For the text-containing cell, return its midpoint in (x, y) coordinate format. 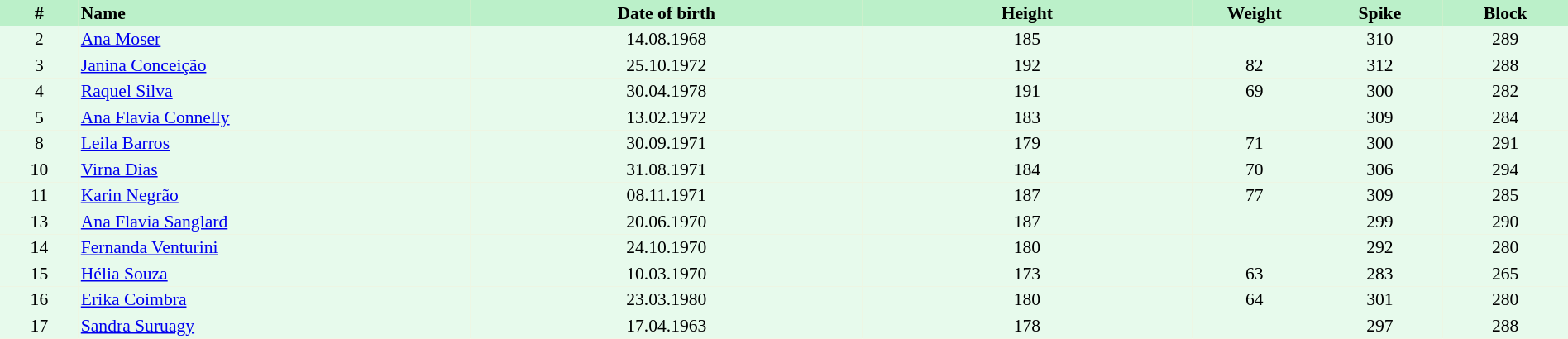
297 (1380, 326)
Ana Flavia Connelly (275, 117)
17 (40, 326)
5 (40, 117)
Name (275, 13)
Block (1505, 13)
70 (1255, 169)
13.02.1972 (667, 117)
17.04.1963 (667, 326)
292 (1380, 248)
291 (1505, 144)
4 (40, 91)
Janina Conceição (275, 65)
8 (40, 144)
63 (1255, 274)
294 (1505, 169)
Ana Moser (275, 40)
13 (40, 222)
185 (1027, 40)
14.08.1968 (667, 40)
16 (40, 299)
312 (1380, 65)
23.03.1980 (667, 299)
31.08.1971 (667, 169)
10 (40, 169)
Height (1027, 13)
Spike (1380, 13)
301 (1380, 299)
11 (40, 195)
290 (1505, 222)
77 (1255, 195)
20.06.1970 (667, 222)
30.09.1971 (667, 144)
310 (1380, 40)
82 (1255, 65)
289 (1505, 40)
Erika Coimbra (275, 299)
24.10.1970 (667, 248)
30.04.1978 (667, 91)
71 (1255, 144)
2 (40, 40)
Weight (1255, 13)
191 (1027, 91)
3 (40, 65)
Virna Dias (275, 169)
Ana Flavia Sanglard (275, 222)
265 (1505, 274)
192 (1027, 65)
Fernanda Venturini (275, 248)
69 (1255, 91)
Sandra Suruagy (275, 326)
178 (1027, 326)
183 (1027, 117)
# (40, 13)
Hélia Souza (275, 274)
08.11.1971 (667, 195)
15 (40, 274)
64 (1255, 299)
283 (1380, 274)
Leila Barros (275, 144)
14 (40, 248)
299 (1380, 222)
179 (1027, 144)
282 (1505, 91)
184 (1027, 169)
Karin Negrão (275, 195)
285 (1505, 195)
306 (1380, 169)
25.10.1972 (667, 65)
10.03.1970 (667, 274)
284 (1505, 117)
Raquel Silva (275, 91)
Date of birth (667, 13)
173 (1027, 274)
